Extract the [x, y] coordinate from the center of the cell holding the provided text.  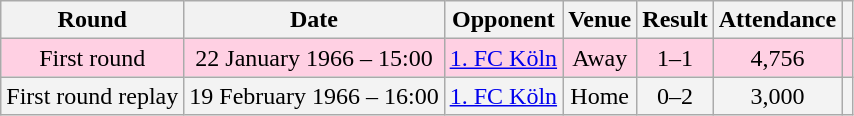
First round replay [92, 96]
First round [92, 58]
19 February 1966 – 16:00 [314, 96]
0–2 [675, 96]
Home [600, 96]
1–1 [675, 58]
4,756 [777, 58]
22 January 1966 – 15:00 [314, 58]
3,000 [777, 96]
Date [314, 20]
Result [675, 20]
Opponent [503, 20]
Venue [600, 20]
Round [92, 20]
Attendance [777, 20]
Away [600, 58]
